Output the [X, Y] coordinate of the center of the cell containing the given text.  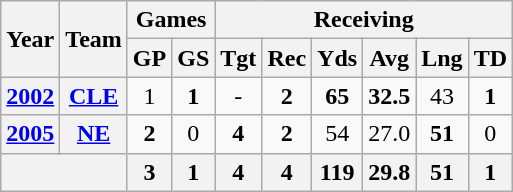
- [238, 96]
Avg [390, 58]
Yds [338, 58]
Year [30, 39]
65 [338, 96]
GP [149, 58]
CLE [94, 96]
43 [442, 96]
119 [338, 172]
NE [94, 134]
29.8 [390, 172]
GS [194, 58]
32.5 [390, 96]
Rec [287, 58]
Team [94, 39]
2002 [30, 96]
TD [490, 58]
27.0 [390, 134]
54 [338, 134]
Receiving [364, 20]
Lng [442, 58]
2005 [30, 134]
Games [170, 20]
3 [149, 172]
Tgt [238, 58]
